From the cell containing the given text, extract its center point as [x, y] coordinate. 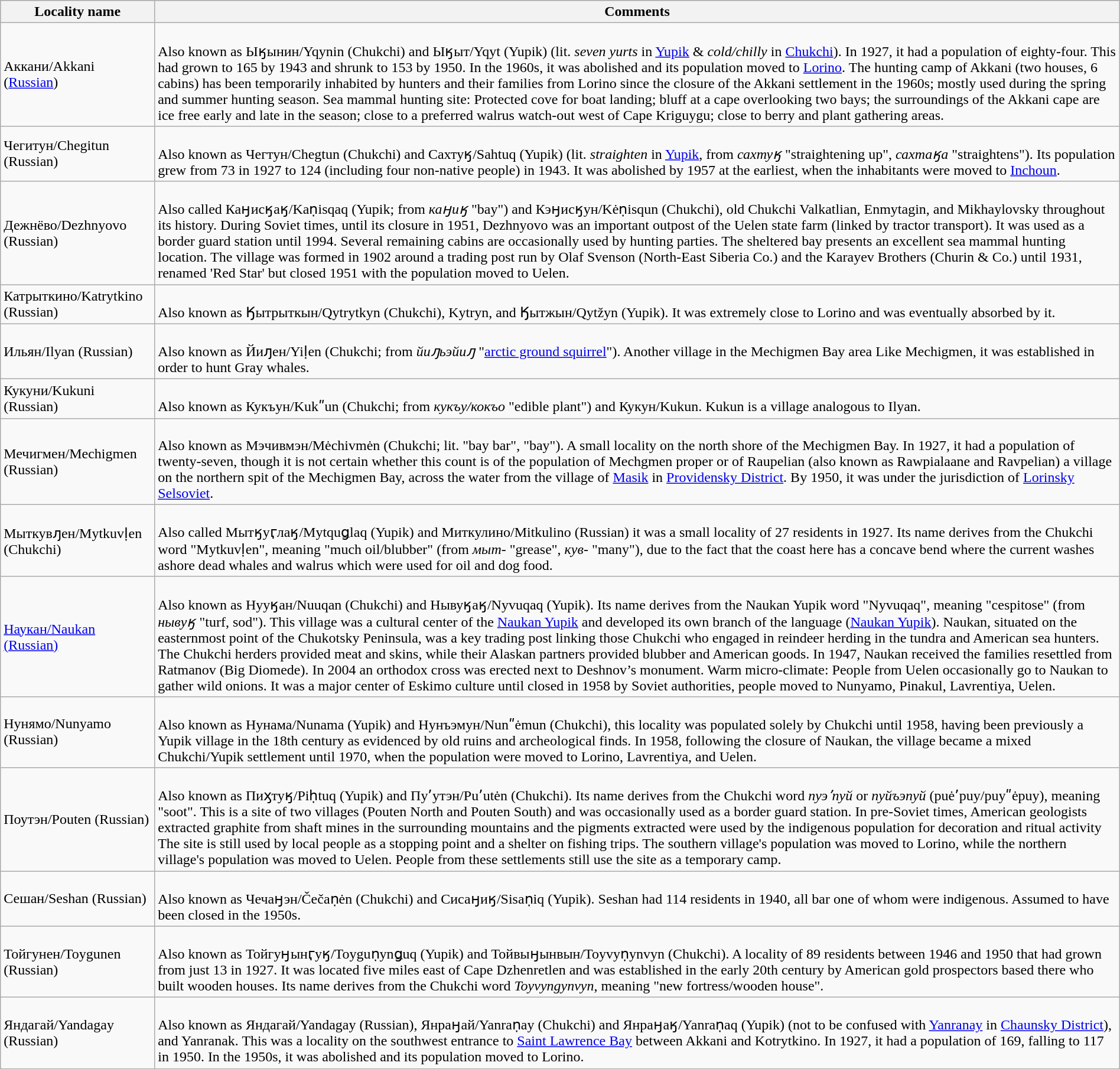
Яндагай/Yandagay (Russian) [78, 1034]
Кукуни/Kukuni (Russian) [78, 399]
Сешан/Seshan (Russian) [78, 898]
Comments [637, 12]
Ильян/Ilyan (Russian) [78, 351]
Аккани/Akkani (Russian) [78, 74]
Locality name [78, 12]
Мечигмен/Mechigmen (Russian) [78, 461]
Нунямо/Nunyamo (Russian) [78, 732]
Катрыткино/Katrytkino (Russian) [78, 305]
Мыткувԓен/Mytkuvḷen (Chukchi) [78, 540]
Also known as Кукъун/Kukʺun (Chukchi; from кукъу/кокъо "edible plant") and Кукун/Kukun. Kukun is a village analogous to Ilyan. [637, 399]
Also known as Ӄытрыткын/Qytrytkyn (Chukchi), Kytryn, and Ӄытжын/Qytžyn (Yupik). It was extremely close to Lorino and was eventually absorbed by it. [637, 305]
Тойгунен/Toygunen (Russian) [78, 962]
Дежнёво/Dezhnyovo (Russian) [78, 233]
Чегитун/Chegitun (Russian) [78, 154]
Поутэн/Pouten (Russian) [78, 820]
Наукан/Naukan (Russian) [78, 637]
